Return [x, y] of the center of cell containing provided text 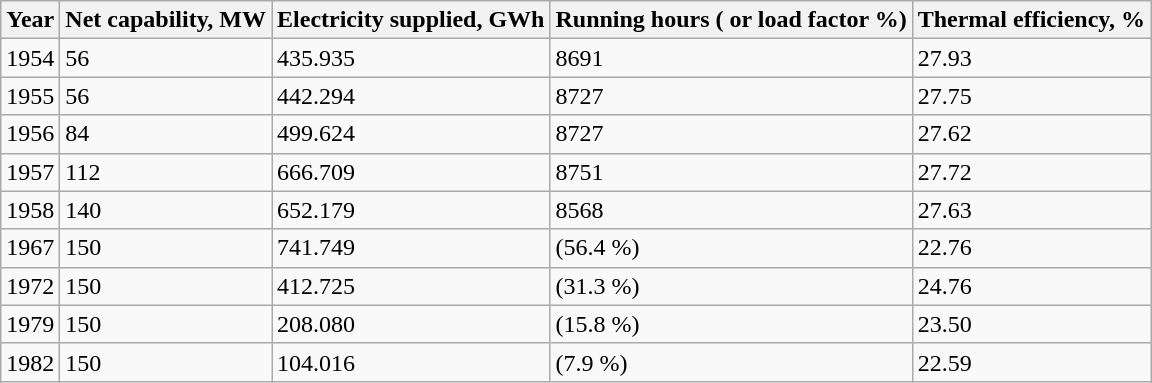
112 [166, 172]
(31.3 %) [731, 286]
8568 [731, 210]
Year [30, 20]
140 [166, 210]
23.50 [1031, 324]
Electricity supplied, GWh [411, 20]
84 [166, 134]
1967 [30, 248]
27.93 [1031, 58]
499.624 [411, 134]
Running hours ( or load factor %) [731, 20]
104.016 [411, 362]
22.76 [1031, 248]
666.709 [411, 172]
1956 [30, 134]
412.725 [411, 286]
1982 [30, 362]
27.62 [1031, 134]
22.59 [1031, 362]
435.935 [411, 58]
(56.4 %) [731, 248]
27.75 [1031, 96]
8691 [731, 58]
27.63 [1031, 210]
Net capability, MW [166, 20]
442.294 [411, 96]
(15.8 %) [731, 324]
1954 [30, 58]
8751 [731, 172]
652.179 [411, 210]
27.72 [1031, 172]
1958 [30, 210]
1972 [30, 286]
24.76 [1031, 286]
1955 [30, 96]
(7.9 %) [731, 362]
1957 [30, 172]
Thermal efficiency, % [1031, 20]
741.749 [411, 248]
208.080 [411, 324]
1979 [30, 324]
